From the cell containing the given text, extract its center point as (X, Y) coordinate. 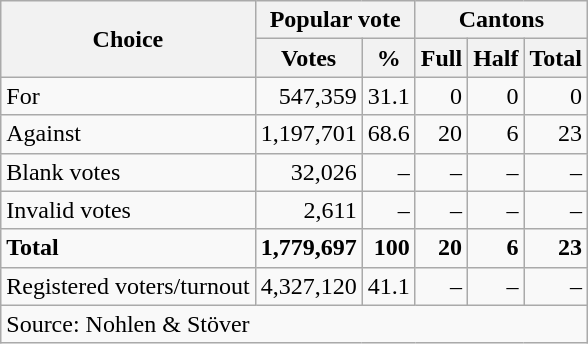
Invalid votes (128, 210)
Votes (308, 58)
Choice (128, 39)
68.6 (388, 134)
1,779,697 (308, 248)
1,197,701 (308, 134)
% (388, 58)
Registered voters/turnout (128, 286)
547,359 (308, 96)
Half (496, 58)
Against (128, 134)
32,026 (308, 172)
Source: Nohlen & Stöver (294, 324)
100 (388, 248)
For (128, 96)
Full (441, 58)
Popular vote (335, 20)
Blank votes (128, 172)
41.1 (388, 286)
31.1 (388, 96)
4,327,120 (308, 286)
Cantons (501, 20)
2,611 (308, 210)
